Identify which cell holds the provided text, then report its [X, Y] central coordinate. 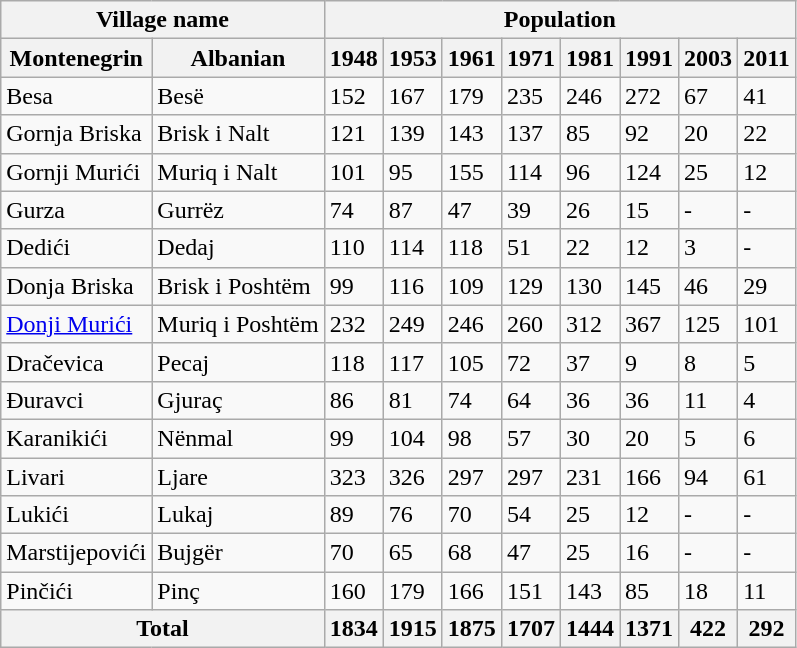
8 [708, 362]
94 [708, 477]
Pecaj [238, 362]
124 [650, 172]
116 [412, 286]
Gurrëz [238, 210]
1953 [412, 58]
145 [650, 286]
29 [767, 286]
Muriq i Poshtëm [238, 324]
260 [530, 324]
95 [412, 172]
110 [354, 248]
Muriq i Nalt [238, 172]
96 [590, 172]
Dedaj [238, 248]
9 [650, 362]
68 [472, 553]
109 [472, 286]
89 [354, 515]
76 [412, 515]
Lukići [76, 515]
235 [530, 96]
81 [412, 400]
61 [767, 477]
26 [590, 210]
155 [472, 172]
41 [767, 96]
1961 [472, 58]
232 [354, 324]
2011 [767, 58]
15 [650, 210]
1991 [650, 58]
6 [767, 438]
Donja Briska [76, 286]
98 [472, 438]
326 [412, 477]
Dedići [76, 248]
2003 [708, 58]
Nënmal [238, 438]
Besa [76, 96]
39 [530, 210]
1707 [530, 629]
Population [560, 20]
Village name [162, 20]
1915 [412, 629]
65 [412, 553]
129 [530, 286]
272 [650, 96]
Gurza [76, 210]
125 [708, 324]
30 [590, 438]
323 [354, 477]
1875 [472, 629]
64 [530, 400]
4 [767, 400]
130 [590, 286]
86 [354, 400]
137 [530, 134]
Dračevica [76, 362]
167 [412, 96]
46 [708, 286]
37 [590, 362]
Ljare [238, 477]
92 [650, 134]
121 [354, 134]
18 [708, 591]
1444 [590, 629]
Pinčići [76, 591]
Brisk i Poshtëm [238, 286]
Đuravci [76, 400]
117 [412, 362]
1981 [590, 58]
51 [530, 248]
Gornji Murići [76, 172]
105 [472, 362]
Gornja Briska [76, 134]
Pinç [238, 591]
Montenegrin [76, 58]
67 [708, 96]
312 [590, 324]
Bujgër [238, 553]
249 [412, 324]
57 [530, 438]
Gjuraç [238, 400]
292 [767, 629]
Lukaj [238, 515]
Total [162, 629]
54 [530, 515]
Brisk i Nalt [238, 134]
160 [354, 591]
104 [412, 438]
1948 [354, 58]
Besë [238, 96]
87 [412, 210]
Karanikići [76, 438]
151 [530, 591]
152 [354, 96]
367 [650, 324]
72 [530, 362]
1371 [650, 629]
231 [590, 477]
3 [708, 248]
1834 [354, 629]
Albanian [238, 58]
1971 [530, 58]
16 [650, 553]
Marstijepovići [76, 553]
Livari [76, 477]
Donji Murići [76, 324]
139 [412, 134]
422 [708, 629]
